Identify which cell holds the provided text, then report its [X, Y] central coordinate. 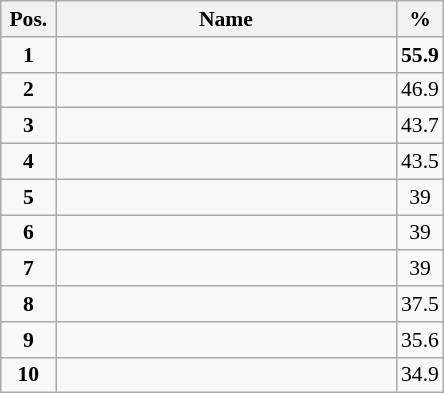
1 [28, 55]
7 [28, 269]
6 [28, 233]
9 [28, 340]
5 [28, 197]
55.9 [420, 55]
% [420, 19]
46.9 [420, 90]
4 [28, 162]
35.6 [420, 340]
2 [28, 90]
Name [226, 19]
10 [28, 375]
34.9 [420, 375]
Pos. [28, 19]
8 [28, 304]
43.5 [420, 162]
43.7 [420, 126]
37.5 [420, 304]
3 [28, 126]
